Pinpoint the cell where the given text exists, returning its [X, Y] midpoint coordinate. 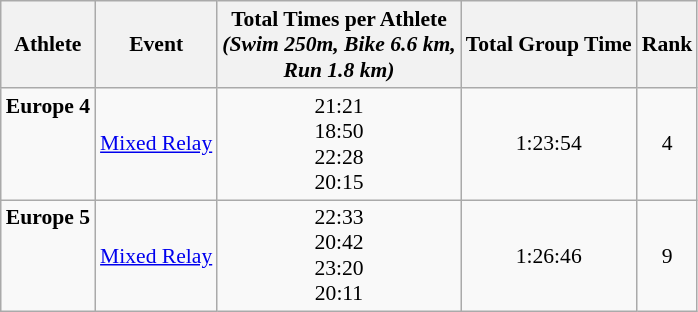
1:26:46 [549, 256]
22:3320:4223:2020:11 [338, 256]
Event [156, 44]
9 [668, 256]
Total Group Time [549, 44]
Europe 5 [48, 256]
1:23:54 [549, 144]
Rank [668, 44]
4 [668, 144]
21:2118:5022:2820:15 [338, 144]
Total Times per Athlete (Swim 250m, Bike 6.6 km, Run 1.8 km) [338, 44]
Europe 4 [48, 144]
Athlete [48, 44]
